Search for the cell housing the specified text and yield its (X, Y) center coordinate. 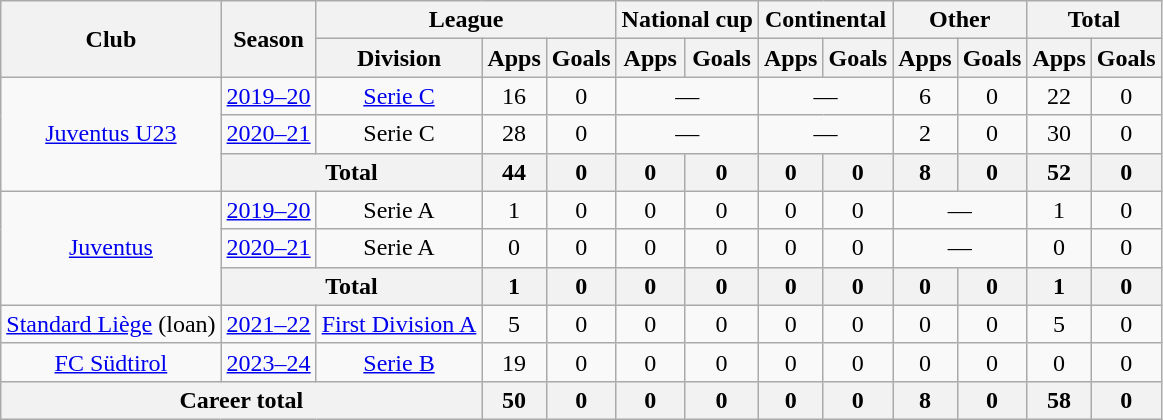
2023–24 (268, 362)
Club (111, 39)
28 (514, 134)
Season (268, 39)
6 (925, 96)
FC Südtirol (111, 362)
Continental (826, 20)
Career total (242, 400)
22 (1059, 96)
30 (1059, 134)
Juventus U23 (111, 134)
Juventus (111, 248)
Other (960, 20)
2021–22 (268, 324)
44 (514, 172)
National cup (687, 20)
Serie B (399, 362)
19 (514, 362)
League (466, 20)
50 (514, 400)
2 (925, 134)
16 (514, 96)
58 (1059, 400)
Division (399, 58)
First Division A (399, 324)
52 (1059, 172)
Standard Liège (loan) (111, 324)
